Extract the (X, Y) coordinate from the center of the cell holding the provided text.  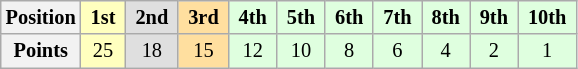
1 (547, 51)
5th (301, 17)
4 (446, 51)
6 (397, 51)
8 (349, 51)
6th (349, 17)
10 (301, 51)
25 (104, 51)
7th (397, 17)
15 (203, 51)
4th (253, 17)
12 (253, 51)
18 (152, 51)
9th (494, 17)
2 (494, 51)
Position (41, 17)
3rd (203, 17)
10th (547, 17)
2nd (152, 17)
1st (104, 17)
8th (446, 17)
Points (41, 51)
